Extract the (x, y) coordinate from the center of the cell holding the provided text.  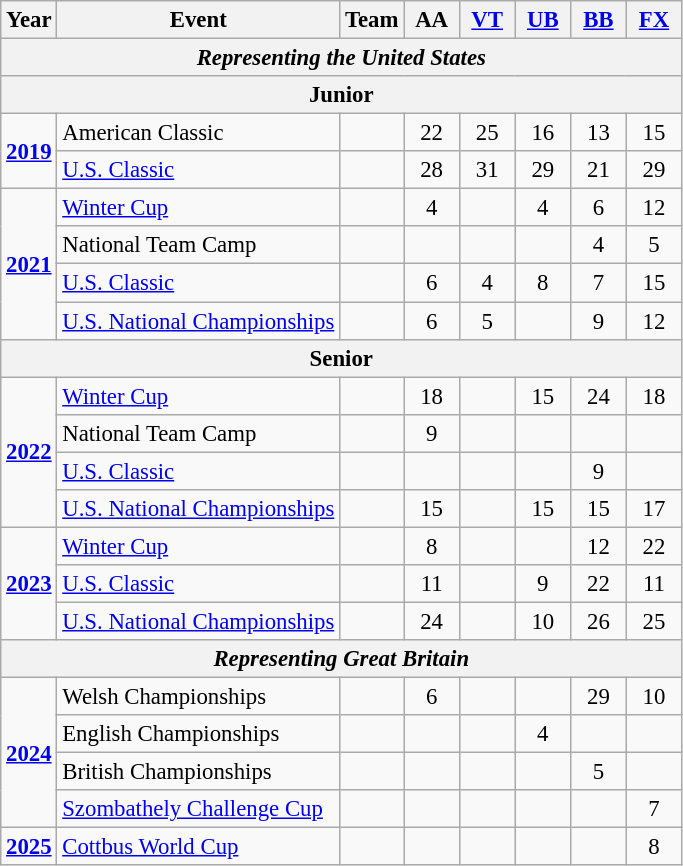
28 (432, 170)
2021 (29, 264)
2022 (29, 452)
2019 (29, 152)
26 (599, 621)
21 (599, 170)
2023 (29, 584)
AA (432, 20)
2025 (29, 847)
Szombathely Challenge Cup (198, 809)
British Championships (198, 772)
Event (198, 20)
2024 (29, 753)
American Classic (198, 133)
Junior (342, 95)
Team (372, 20)
UB (543, 20)
13 (599, 133)
English Championships (198, 734)
Cottbus World Cup (198, 847)
VT (487, 20)
BB (599, 20)
Senior (342, 358)
Welsh Championships (198, 697)
31 (487, 170)
FX (654, 20)
16 (543, 133)
Year (29, 20)
17 (654, 509)
Representing the United States (342, 58)
Representing Great Britain (342, 659)
